Search for the cell housing the specified text and yield its [x, y] center coordinate. 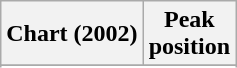
Chart (2002) [72, 34]
Peakposition [189, 34]
